Output the [X, Y] coordinate of the center of the cell containing the given text.  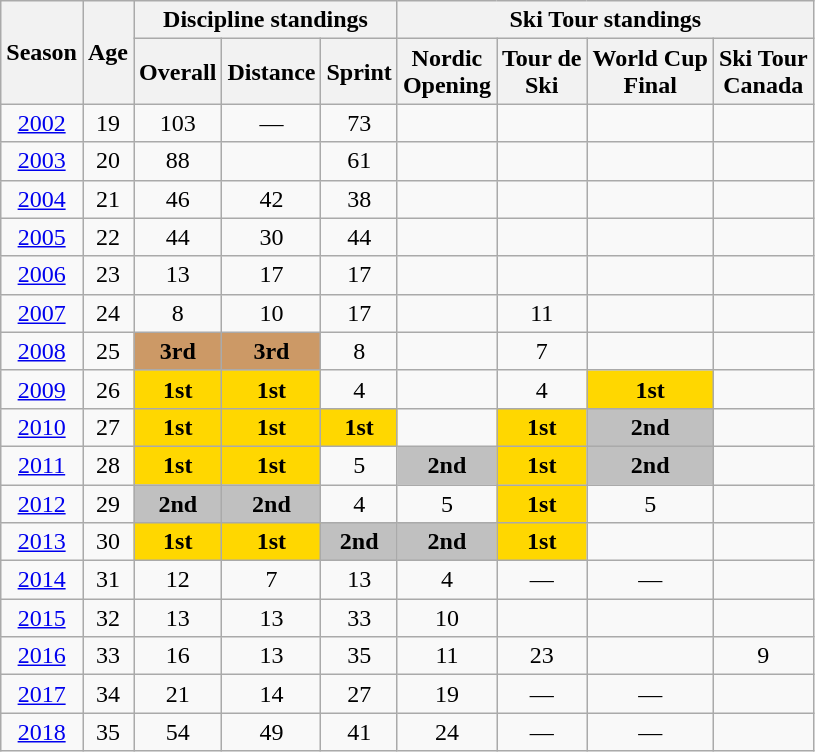
2015 [42, 618]
61 [359, 161]
Distance [272, 72]
31 [108, 580]
Ski Tour standings [605, 20]
Age [108, 52]
9 [763, 656]
26 [108, 389]
41 [359, 732]
12 [178, 580]
103 [178, 123]
Ski TourCanada [763, 72]
Season [42, 52]
20 [108, 161]
2018 [42, 732]
25 [108, 351]
Sprint [359, 72]
88 [178, 161]
29 [108, 503]
49 [272, 732]
2009 [42, 389]
16 [178, 656]
NordicOpening [446, 72]
28 [108, 465]
54 [178, 732]
2011 [42, 465]
42 [272, 199]
2014 [42, 580]
2016 [42, 656]
Overall [178, 72]
2013 [42, 542]
32 [108, 618]
38 [359, 199]
2017 [42, 694]
2005 [42, 237]
2008 [42, 351]
2006 [42, 275]
2004 [42, 199]
2007 [42, 313]
Discipline standings [266, 20]
46 [178, 199]
Tour deSki [541, 72]
34 [108, 694]
2012 [42, 503]
73 [359, 123]
2010 [42, 427]
World CupFinal [650, 72]
2003 [42, 161]
22 [108, 237]
14 [272, 694]
2002 [42, 123]
